From the cell containing the given text, extract its center point as (x, y) coordinate. 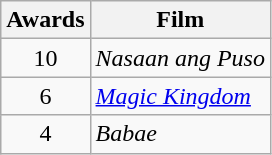
Magic Kingdom (180, 96)
6 (46, 96)
10 (46, 58)
Film (180, 20)
Babae (180, 134)
Nasaan ang Puso (180, 58)
4 (46, 134)
Awards (46, 20)
